Extract the [x, y] coordinate from the center of the cell holding the provided text.  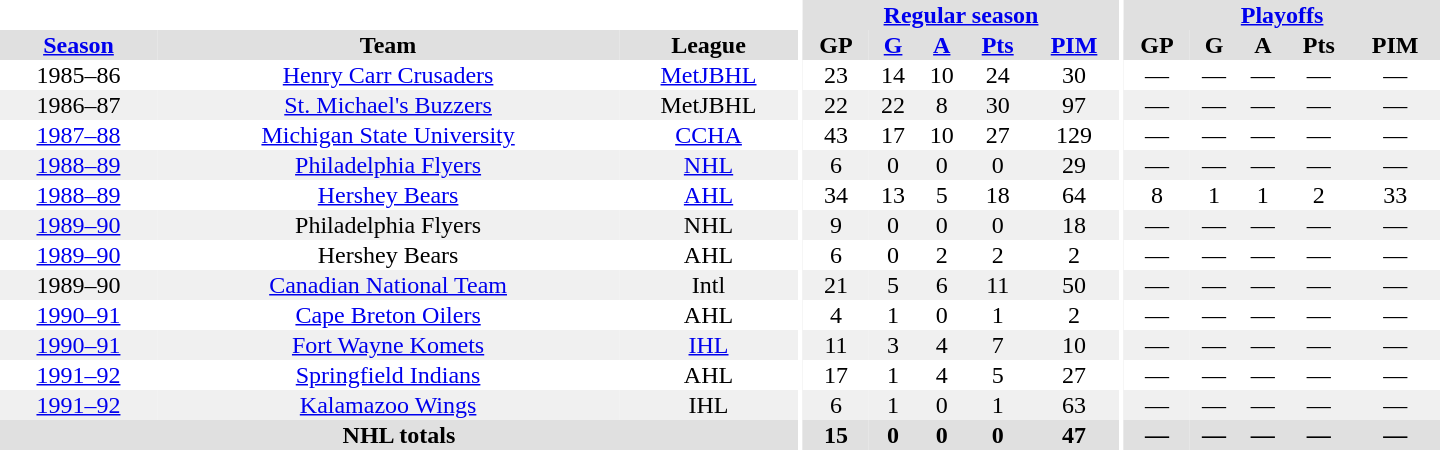
43 [836, 135]
15 [836, 435]
Michigan State University [388, 135]
Regular season [961, 15]
13 [894, 195]
64 [1074, 195]
47 [1074, 435]
Springfield Indians [388, 375]
7 [998, 345]
1987–88 [78, 135]
Kalamazoo Wings [388, 405]
Season [78, 45]
1985–86 [78, 75]
63 [1074, 405]
129 [1074, 135]
50 [1074, 285]
33 [1395, 195]
Team [388, 45]
CCHA [708, 135]
Fort Wayne Komets [388, 345]
Playoffs [1282, 15]
Cape Breton Oilers [388, 315]
Canadian National Team [388, 285]
NHL totals [399, 435]
League [708, 45]
1986–87 [78, 105]
Henry Carr Crusaders [388, 75]
St. Michael's Buzzers [388, 105]
9 [836, 225]
34 [836, 195]
3 [894, 345]
21 [836, 285]
29 [1074, 165]
97 [1074, 105]
14 [894, 75]
23 [836, 75]
24 [998, 75]
Intl [708, 285]
